Identify which cell holds the provided text, then report its [X, Y] central coordinate. 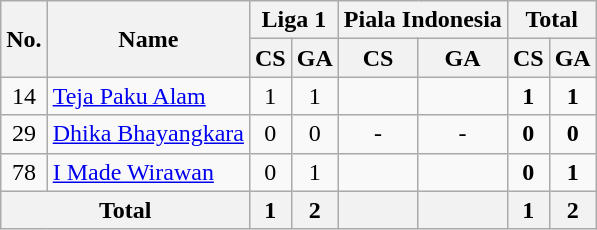
Name [148, 39]
14 [24, 96]
Teja Paku Alam [148, 96]
29 [24, 134]
Liga 1 [294, 20]
78 [24, 172]
Dhika Bhayangkara [148, 134]
Piala Indonesia [422, 20]
I Made Wirawan [148, 172]
No. [24, 39]
